Scan for the cell matching the given text and deliver its [x, y] coordinate at center. 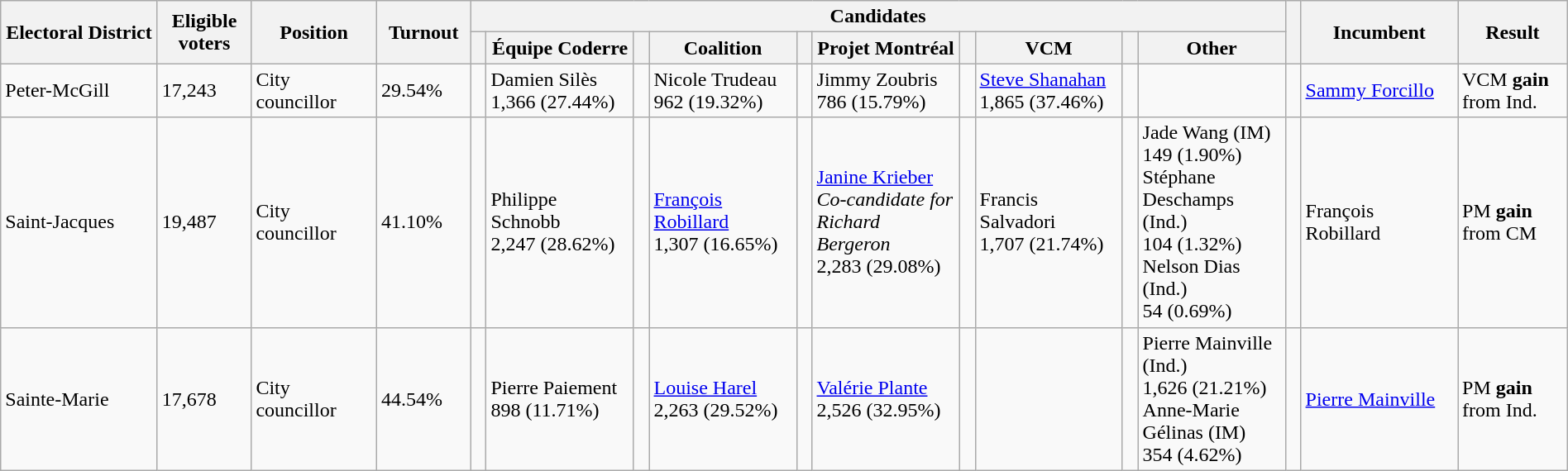
44.54% [423, 398]
17,243 [204, 91]
Pierre Mainville (Ind.)1,626 (21.21%)Anne-Marie Gélinas (IM)354 (4.62%) [1212, 398]
41.10% [423, 222]
Jimmy Zoubris786 (15.79%) [886, 91]
Saint-Jacques [79, 222]
Pierre Paiement898 (11.71%) [560, 398]
29.54% [423, 91]
Sammy Forcillo [1379, 91]
Result [1512, 32]
Louise Harel2,263 (29.52%) [723, 398]
Position [314, 32]
Steve Shanahan1,865 (37.46%) [1049, 91]
Turnout [423, 32]
VCM gain from Ind. [1512, 91]
Eligible voters [204, 32]
Francis Salvadori1,707 (21.74%) [1049, 222]
Incumbent [1379, 32]
François Robillard1,307 (16.65%) [723, 222]
Équipe Coderre [560, 48]
Electoral District [79, 32]
PM gain from CM [1512, 222]
Valérie Plante2,526 (32.95%) [886, 398]
Candidates [878, 17]
Projet Montréal [886, 48]
Coalition [723, 48]
PM gain from Ind. [1512, 398]
17,678 [204, 398]
Damien Silès1,366 (27.44%) [560, 91]
François Robillard [1379, 222]
Nicole Trudeau962 (19.32%) [723, 91]
Philippe Schnobb2,247 (28.62%) [560, 222]
19,487 [204, 222]
Other [1212, 48]
Janine KrieberCo-candidate for Richard Bergeron2,283 (29.08%) [886, 222]
Peter-McGill [79, 91]
VCM [1049, 48]
Jade Wang (IM)149 (1.90%)Stéphane Deschamps (Ind.)104 (1.32%)Nelson Dias (Ind.)54 (0.69%) [1212, 222]
Pierre Mainville [1379, 398]
Sainte-Marie [79, 398]
